Scan for the cell matching the given text and deliver its [X, Y] coordinate at center. 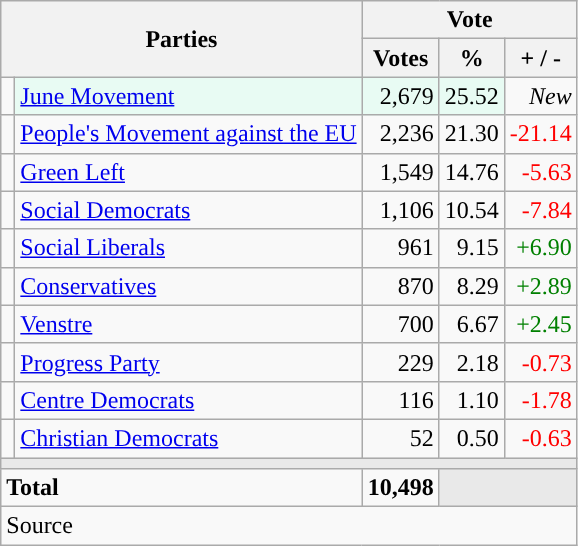
8.29 [472, 286]
961 [400, 248]
2,679 [400, 96]
Progress Party [188, 362]
1.10 [472, 400]
Vote [470, 20]
Conservatives [188, 286]
% [472, 58]
700 [400, 324]
1,549 [400, 172]
Centre Democrats [188, 400]
Votes [400, 58]
+ / - [540, 58]
Social Liberals [188, 248]
52 [400, 438]
Venstre [188, 324]
New [540, 96]
1,106 [400, 210]
-1.78 [540, 400]
870 [400, 286]
14.76 [472, 172]
21.30 [472, 134]
25.52 [472, 96]
9.15 [472, 248]
-0.63 [540, 438]
6.67 [472, 324]
2.18 [472, 362]
-0.73 [540, 362]
229 [400, 362]
+2.45 [540, 324]
0.50 [472, 438]
June Movement [188, 96]
-7.84 [540, 210]
2,236 [400, 134]
Parties [182, 39]
Total [182, 488]
116 [400, 400]
10.54 [472, 210]
-21.14 [540, 134]
-5.63 [540, 172]
+2.89 [540, 286]
Social Democrats [188, 210]
+6.90 [540, 248]
Source [290, 526]
Green Left [188, 172]
10,498 [400, 488]
People's Movement against the EU [188, 134]
Christian Democrats [188, 438]
